Identify which cell holds the provided text, then report its (X, Y) central coordinate. 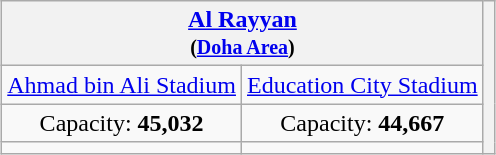
Education City Stadium (362, 85)
Capacity: 44,667 (362, 123)
Ahmad bin Ali Stadium (122, 85)
Al Rayyan(Doha Area) (242, 34)
Capacity: 45,032 (122, 123)
